Capture the cell that displays the provided text and extract its (x, y) central coordinate. 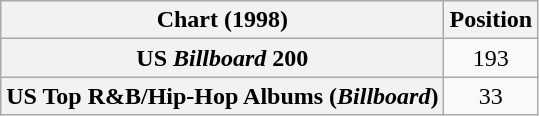
Position (491, 20)
33 (491, 96)
US Top R&B/Hip-Hop Albums (Billboard) (222, 96)
US Billboard 200 (222, 58)
193 (491, 58)
Chart (1998) (222, 20)
